Pinpoint the cell where the given text exists, returning its [x, y] midpoint coordinate. 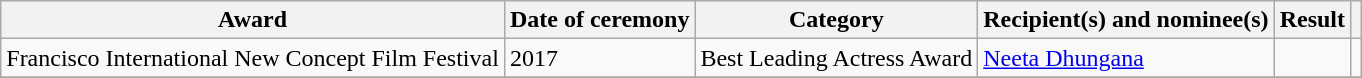
Award [253, 20]
Result [1312, 20]
Recipient(s) and nominee(s) [1126, 20]
Category [836, 20]
Neeta Dhungana [1126, 58]
Francisco International New Concept Film Festival [253, 58]
Date of ceremony [600, 20]
Best Leading Actress Award [836, 58]
2017 [600, 58]
